Detect which cell encompasses the target text, then output its [X, Y] center coordinate. 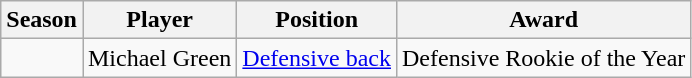
Defensive back [317, 58]
Player [159, 20]
Position [317, 20]
Defensive Rookie of the Year [543, 58]
Award [543, 20]
Season [42, 20]
Michael Green [159, 58]
